Return (X, Y) of the center of cell containing provided text 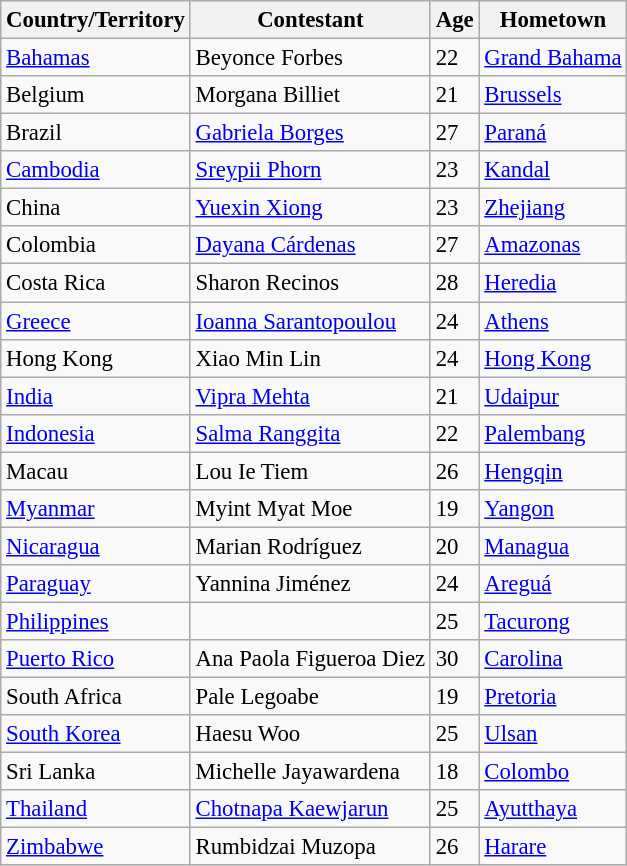
Grand Bahama (553, 58)
Paraguay (96, 584)
Hengqin (553, 471)
20 (454, 546)
Cambodia (96, 170)
Brazil (96, 133)
Greece (96, 321)
18 (454, 772)
Morgana Billiet (310, 95)
Pretoria (553, 697)
China (96, 208)
Dayana Cárdenas (310, 245)
Country/Territory (96, 20)
Carolina (553, 659)
Harare (553, 847)
Myanmar (96, 509)
Puerto Rico (96, 659)
Chotnapa Kaewjarun (310, 809)
Areguá (553, 584)
India (96, 396)
Palembang (553, 433)
Heredia (553, 283)
Bahamas (96, 58)
Costa Rica (96, 283)
Philippines (96, 621)
Gabriela Borges (310, 133)
Age (454, 20)
Michelle Jayawardena (310, 772)
Nicaragua (96, 546)
Indonesia (96, 433)
Kandal (553, 170)
Ulsan (553, 734)
28 (454, 283)
South Africa (96, 697)
Lou Ie Tiem (310, 471)
Yannina Jiménez (310, 584)
Contestant (310, 20)
30 (454, 659)
Zimbabwe (96, 847)
Myint Myat Moe (310, 509)
Ioanna Sarantopoulou (310, 321)
Sri Lanka (96, 772)
Sreypii Phorn (310, 170)
Xiao Min Lin (310, 358)
Haesu Woo (310, 734)
Sharon Recinos (310, 283)
Colombo (553, 772)
Athens (553, 321)
Ayutthaya (553, 809)
Marian Rodríguez (310, 546)
Paraná (553, 133)
Pale Legoabe (310, 697)
Beyonce Forbes (310, 58)
Vipra Mehta (310, 396)
Udaipur (553, 396)
Ana Paola Figueroa Diez (310, 659)
Zhejiang (553, 208)
South Korea (96, 734)
Colombia (96, 245)
Salma Ranggita (310, 433)
Amazonas (553, 245)
Managua (553, 546)
Yuexin Xiong (310, 208)
Belgium (96, 95)
Yangon (553, 509)
Tacurong (553, 621)
Brussels (553, 95)
Hometown (553, 20)
Rumbidzai Muzopa (310, 847)
Thailand (96, 809)
Macau (96, 471)
